Scan for the cell matching the given text and deliver its (x, y) coordinate at center. 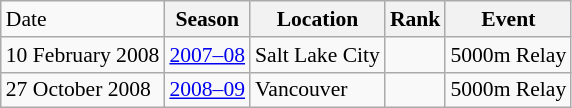
Location (318, 19)
Season (207, 19)
Date (83, 19)
2008–09 (207, 90)
Salt Lake City (318, 55)
27 October 2008 (83, 90)
Vancouver (318, 90)
Event (508, 19)
10 February 2008 (83, 55)
Rank (416, 19)
2007–08 (207, 55)
